Return the [x, y] coordinate for the center point of the cell that contains the specified text.  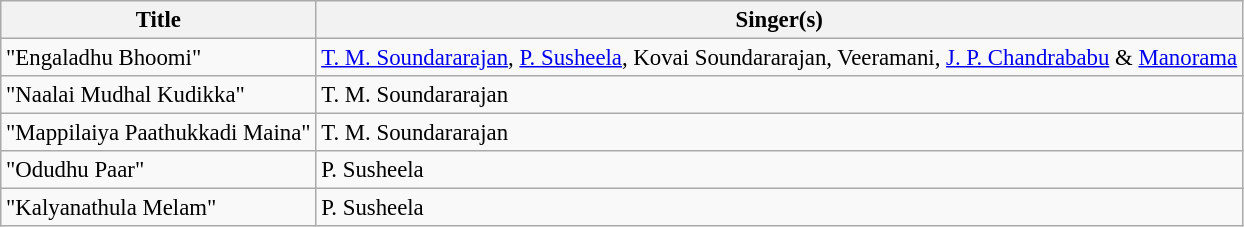
Title [158, 20]
"Odudhu Paar" [158, 170]
"Engaladhu Bhoomi" [158, 58]
"Naalai Mudhal Kudikka" [158, 95]
Singer(s) [780, 20]
"Mappilaiya Paathukkadi Maina" [158, 133]
"Kalyanathula Melam" [158, 208]
T. M. Soundararajan, P. Susheela, Kovai Soundararajan, Veeramani, J. P. Chandrababu & Manorama [780, 58]
